Locate the cell with the specified text and output its [X, Y] center coordinate. 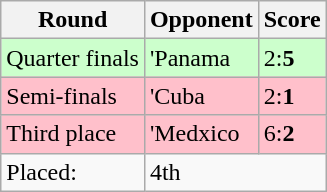
4th [235, 172]
Semi-finals [73, 96]
Opponent [201, 20]
Quarter finals [73, 58]
'Panama [201, 58]
Placed: [73, 172]
Third place [73, 134]
'Medxico [201, 134]
2:1 [292, 96]
Round [73, 20]
2:5 [292, 58]
'Cuba [201, 96]
6:2 [292, 134]
Score [292, 20]
